Identify which cell holds the provided text, then report its [X, Y] central coordinate. 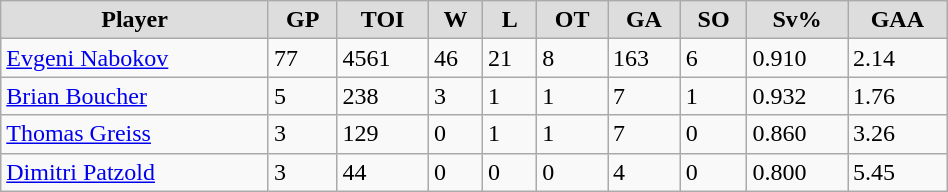
3.26 [898, 134]
0.860 [798, 134]
4561 [382, 58]
1.76 [898, 96]
GP [302, 20]
163 [644, 58]
6 [714, 58]
5 [302, 96]
5.45 [898, 172]
Sv% [798, 20]
0.910 [798, 58]
Thomas Greiss [135, 134]
21 [510, 58]
Dimitri Patzold [135, 172]
129 [382, 134]
Player [135, 20]
77 [302, 58]
W [455, 20]
Brian Boucher [135, 96]
Evgeni Nabokov [135, 58]
46 [455, 58]
GA [644, 20]
44 [382, 172]
0.800 [798, 172]
TOI [382, 20]
GAA [898, 20]
OT [572, 20]
L [510, 20]
4 [644, 172]
2.14 [898, 58]
SO [714, 20]
238 [382, 96]
0.932 [798, 96]
8 [572, 58]
